For the text-containing cell, return its midpoint in (X, Y) coordinate format. 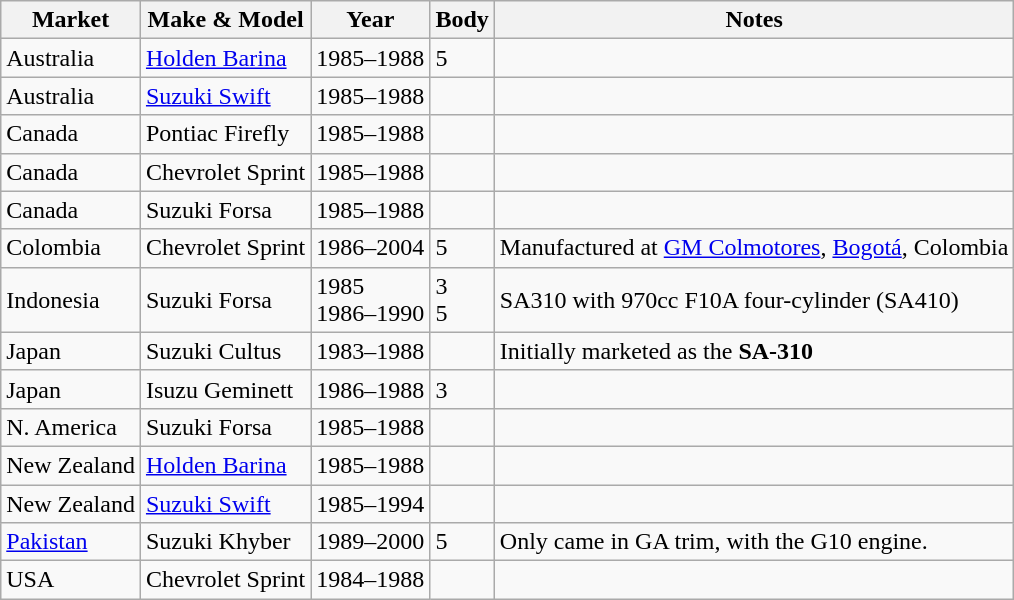
Colombia (71, 248)
N. America (71, 427)
1983–1988 (370, 351)
35 (462, 300)
SA310 with 970cc F10A four-cylinder (SA410) (754, 300)
1986–1988 (370, 389)
1984–1988 (370, 580)
Indonesia (71, 300)
19851986–1990 (370, 300)
Only came in GA trim, with the G10 engine. (754, 542)
Pontiac Firefly (225, 134)
Pakistan (71, 542)
1986–2004 (370, 248)
Suzuki Cultus (225, 351)
Isuzu Geminett (225, 389)
Market (71, 20)
Body (462, 20)
Suzuki Khyber (225, 542)
1989–2000 (370, 542)
Manufactured at GM Colmotores, Bogotá, Colombia (754, 248)
Year (370, 20)
1985–1994 (370, 503)
Notes (754, 20)
Make & Model (225, 20)
Initially marketed as the SA-310 (754, 351)
3 (462, 389)
USA (71, 580)
